Search for the cell housing the specified text and yield its [x, y] center coordinate. 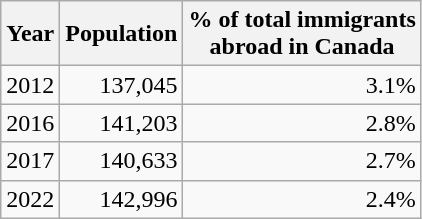
2016 [30, 123]
Population [122, 34]
2.8% [302, 123]
Year [30, 34]
2012 [30, 85]
137,045 [122, 85]
2.4% [302, 199]
2022 [30, 199]
142,996 [122, 199]
2017 [30, 161]
3.1% [302, 85]
2.7% [302, 161]
% of total immigrantsabroad in Canada [302, 34]
141,203 [122, 123]
140,633 [122, 161]
